Determine the (X, Y) coordinate at the center of the cell enclosing the given text.  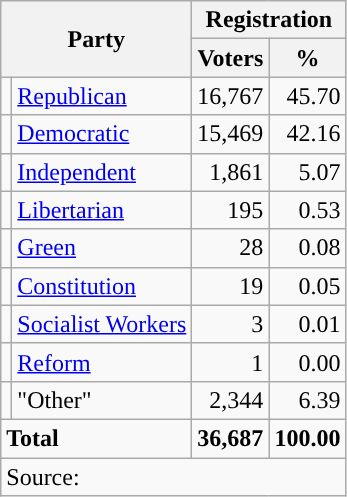
Voters (230, 58)
Independent (102, 172)
2,344 (230, 400)
"Other" (102, 400)
0.08 (308, 248)
Green (102, 248)
100.00 (308, 438)
Democratic (102, 134)
5.07 (308, 172)
Total (96, 438)
Party (96, 39)
Libertarian (102, 210)
Republican (102, 96)
1 (230, 362)
15,469 (230, 134)
% (308, 58)
Constitution (102, 286)
Source: (174, 477)
195 (230, 210)
Registration (269, 20)
3 (230, 324)
Reform (102, 362)
0.53 (308, 210)
36,687 (230, 438)
28 (230, 248)
0.01 (308, 324)
1,861 (230, 172)
0.00 (308, 362)
0.05 (308, 286)
42.16 (308, 134)
Socialist Workers (102, 324)
16,767 (230, 96)
45.70 (308, 96)
6.39 (308, 400)
19 (230, 286)
